Detect which cell encompasses the target text, then output its (x, y) center coordinate. 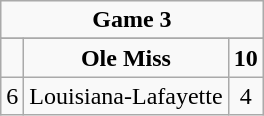
4 (246, 96)
10 (246, 58)
Ole Miss (126, 58)
Game 3 (132, 20)
6 (12, 96)
Louisiana-Lafayette (126, 96)
